Detect which cell encompasses the target text, then output its (x, y) center coordinate. 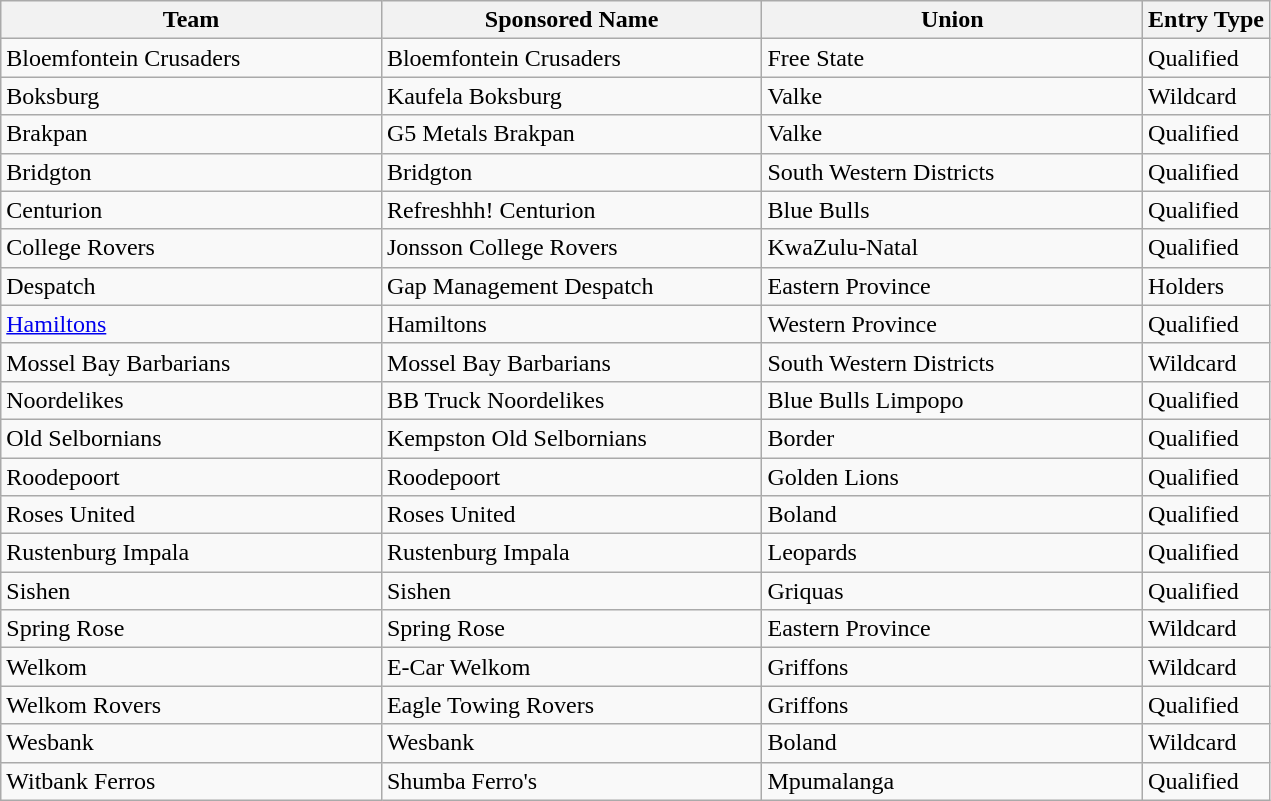
Despatch (192, 286)
Gap Management Despatch (572, 286)
Border (952, 438)
Team (192, 20)
BB Truck Noordelikes (572, 400)
Golden Lions (952, 477)
G5 Metals Brakpan (572, 134)
E-Car Welkom (572, 667)
Entry Type (1206, 20)
Kaufela Boksburg (572, 96)
College Rovers (192, 248)
Union (952, 20)
Leopards (952, 553)
Mpumalanga (952, 781)
Welkom Rovers (192, 705)
Western Province (952, 324)
Old Selbornians (192, 438)
Welkom (192, 667)
Shumba Ferro's (572, 781)
Free State (952, 58)
Centurion (192, 210)
Boksburg (192, 96)
Griquas (952, 591)
Kempston Old Selbornians (572, 438)
Eagle Towing Rovers (572, 705)
Holders (1206, 286)
Witbank Ferros (192, 781)
Jonsson College Rovers (572, 248)
Brakpan (192, 134)
Noordelikes (192, 400)
KwaZulu-Natal (952, 248)
Refreshhh! Centurion (572, 210)
Blue Bulls Limpopo (952, 400)
Sponsored Name (572, 20)
Blue Bulls (952, 210)
